Search for the cell housing the specified text and yield its [x, y] center coordinate. 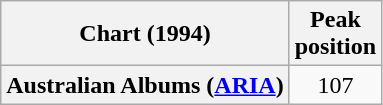
Chart (1994) [145, 34]
Australian Albums (ARIA) [145, 85]
107 [335, 85]
Peakposition [335, 34]
